Scan for the cell matching the given text and deliver its (x, y) coordinate at center. 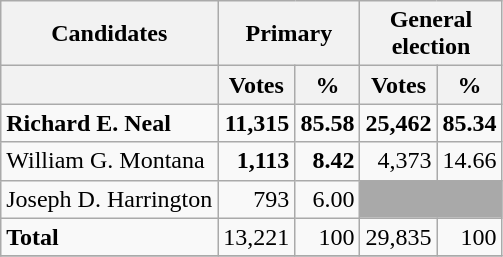
25,462 (398, 123)
Total (110, 237)
14.66 (470, 161)
1,113 (256, 161)
11,315 (256, 123)
85.34 (470, 123)
6.00 (328, 199)
Primary (289, 34)
13,221 (256, 237)
8.42 (328, 161)
Richard E. Neal (110, 123)
Candidates (110, 34)
29,835 (398, 237)
85.58 (328, 123)
Generalelection (431, 34)
793 (256, 199)
4,373 (398, 161)
Joseph D. Harrington (110, 199)
William G. Montana (110, 161)
